Return the [x, y] coordinate for the center point of the cell that contains the specified text.  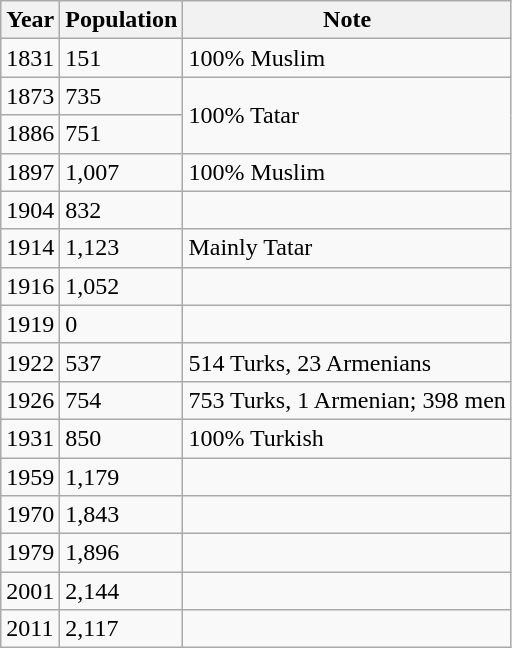
1931 [30, 438]
Mainly Tatar [347, 248]
1,179 [122, 477]
2011 [30, 629]
1886 [30, 134]
1,007 [122, 172]
2,117 [122, 629]
1,843 [122, 515]
735 [122, 96]
514 Turks, 23 Armenians [347, 362]
537 [122, 362]
1873 [30, 96]
1922 [30, 362]
2001 [30, 591]
Year [30, 20]
751 [122, 134]
753 Turks, 1 Armenian; 398 men [347, 400]
100% Tatar [347, 115]
100% Turkish [347, 438]
832 [122, 210]
1,896 [122, 553]
1,052 [122, 286]
1,123 [122, 248]
1926 [30, 400]
Note [347, 20]
1916 [30, 286]
1979 [30, 553]
1897 [30, 172]
1919 [30, 324]
1831 [30, 58]
754 [122, 400]
Population [122, 20]
850 [122, 438]
2,144 [122, 591]
1904 [30, 210]
151 [122, 58]
1959 [30, 477]
0 [122, 324]
1970 [30, 515]
1914 [30, 248]
